Pinpoint the cell where the given text exists, returning its [x, y] midpoint coordinate. 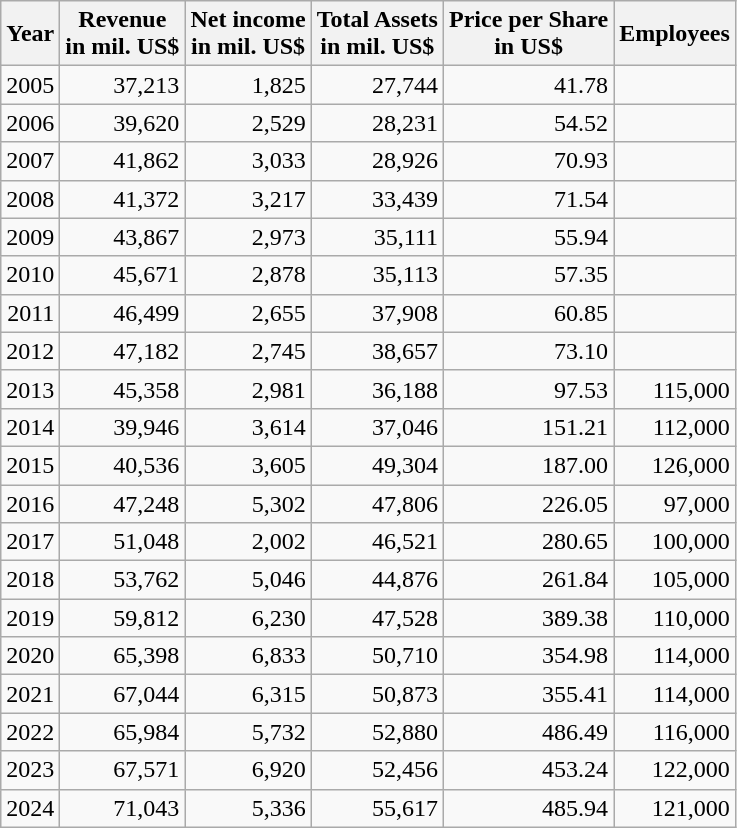
50,873 [377, 694]
47,806 [377, 503]
2,973 [248, 237]
60.85 [528, 313]
65,984 [122, 732]
2012 [30, 351]
2006 [30, 123]
Employees [675, 34]
71,043 [122, 808]
47,528 [377, 618]
2007 [30, 161]
43,867 [122, 237]
280.65 [528, 542]
Price per Sharein US$ [528, 34]
354.98 [528, 656]
67,044 [122, 694]
2021 [30, 694]
3,033 [248, 161]
1,825 [248, 85]
2017 [30, 542]
28,926 [377, 161]
112,000 [675, 427]
3,605 [248, 465]
50,710 [377, 656]
37,213 [122, 85]
3,614 [248, 427]
126,000 [675, 465]
97,000 [675, 503]
2009 [30, 237]
55,617 [377, 808]
45,671 [122, 275]
73.10 [528, 351]
2019 [30, 618]
47,182 [122, 351]
38,657 [377, 351]
6,920 [248, 770]
122,000 [675, 770]
100,000 [675, 542]
39,620 [122, 123]
115,000 [675, 389]
Net incomein mil. US$ [248, 34]
Revenuein mil. US$ [122, 34]
71.54 [528, 199]
Total Assetsin mil. US$ [377, 34]
35,113 [377, 275]
261.84 [528, 580]
45,358 [122, 389]
116,000 [675, 732]
41,372 [122, 199]
355.41 [528, 694]
59,812 [122, 618]
2023 [30, 770]
2022 [30, 732]
41,862 [122, 161]
5,046 [248, 580]
105,000 [675, 580]
27,744 [377, 85]
51,048 [122, 542]
453.24 [528, 770]
2005 [30, 85]
37,908 [377, 313]
33,439 [377, 199]
6,315 [248, 694]
52,880 [377, 732]
47,248 [122, 503]
46,499 [122, 313]
187.00 [528, 465]
2,529 [248, 123]
6,230 [248, 618]
2013 [30, 389]
2,002 [248, 542]
36,188 [377, 389]
5,302 [248, 503]
2024 [30, 808]
57.35 [528, 275]
2,745 [248, 351]
5,732 [248, 732]
2014 [30, 427]
5,336 [248, 808]
2015 [30, 465]
70.93 [528, 161]
65,398 [122, 656]
2018 [30, 580]
54.52 [528, 123]
39,946 [122, 427]
40,536 [122, 465]
67,571 [122, 770]
2,655 [248, 313]
389.38 [528, 618]
41.78 [528, 85]
44,876 [377, 580]
226.05 [528, 503]
485.94 [528, 808]
46,521 [377, 542]
2010 [30, 275]
55.94 [528, 237]
97.53 [528, 389]
Year [30, 34]
2020 [30, 656]
28,231 [377, 123]
3,217 [248, 199]
2016 [30, 503]
6,833 [248, 656]
2011 [30, 313]
35,111 [377, 237]
486.49 [528, 732]
49,304 [377, 465]
2,878 [248, 275]
2,981 [248, 389]
151.21 [528, 427]
53,762 [122, 580]
37,046 [377, 427]
110,000 [675, 618]
52,456 [377, 770]
2008 [30, 199]
121,000 [675, 808]
